Detect which cell encompasses the target text, then output its [X, Y] center coordinate. 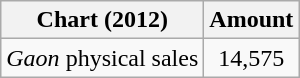
14,575 [252, 58]
Amount [252, 20]
Gaon physical sales [102, 58]
Chart (2012) [102, 20]
